Find where the given text appears and provide that cell's center as (x, y) coordinate. 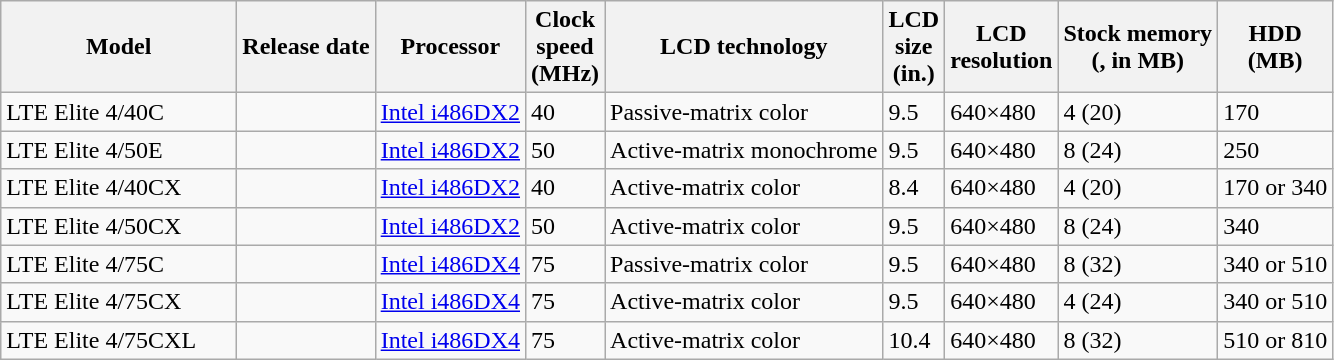
170 or 340 (1276, 188)
170 (1276, 112)
LCD size(in.) (914, 47)
LTE Elite 4/75CXL (119, 340)
LTE Elite 4/40C (119, 112)
LTE Elite 4/75C (119, 264)
250 (1276, 150)
Stock memory(, in MB) (1138, 47)
8.4 (914, 188)
Active-matrix monochrome (744, 150)
LTE Elite 4/50E (119, 150)
HDD(MB) (1276, 47)
Processor (450, 47)
340 (1276, 226)
LTE Elite 4/75CX (119, 302)
10.4 (914, 340)
LTE Elite 4/50CX (119, 226)
LCD resolution (1002, 47)
4 (24) (1138, 302)
Model (119, 47)
Clockspeed(MHz) (566, 47)
Release date (306, 47)
LCD technology (744, 47)
510 or 810 (1276, 340)
LTE Elite 4/40CX (119, 188)
